Identify which cell holds the provided text, then report its (X, Y) central coordinate. 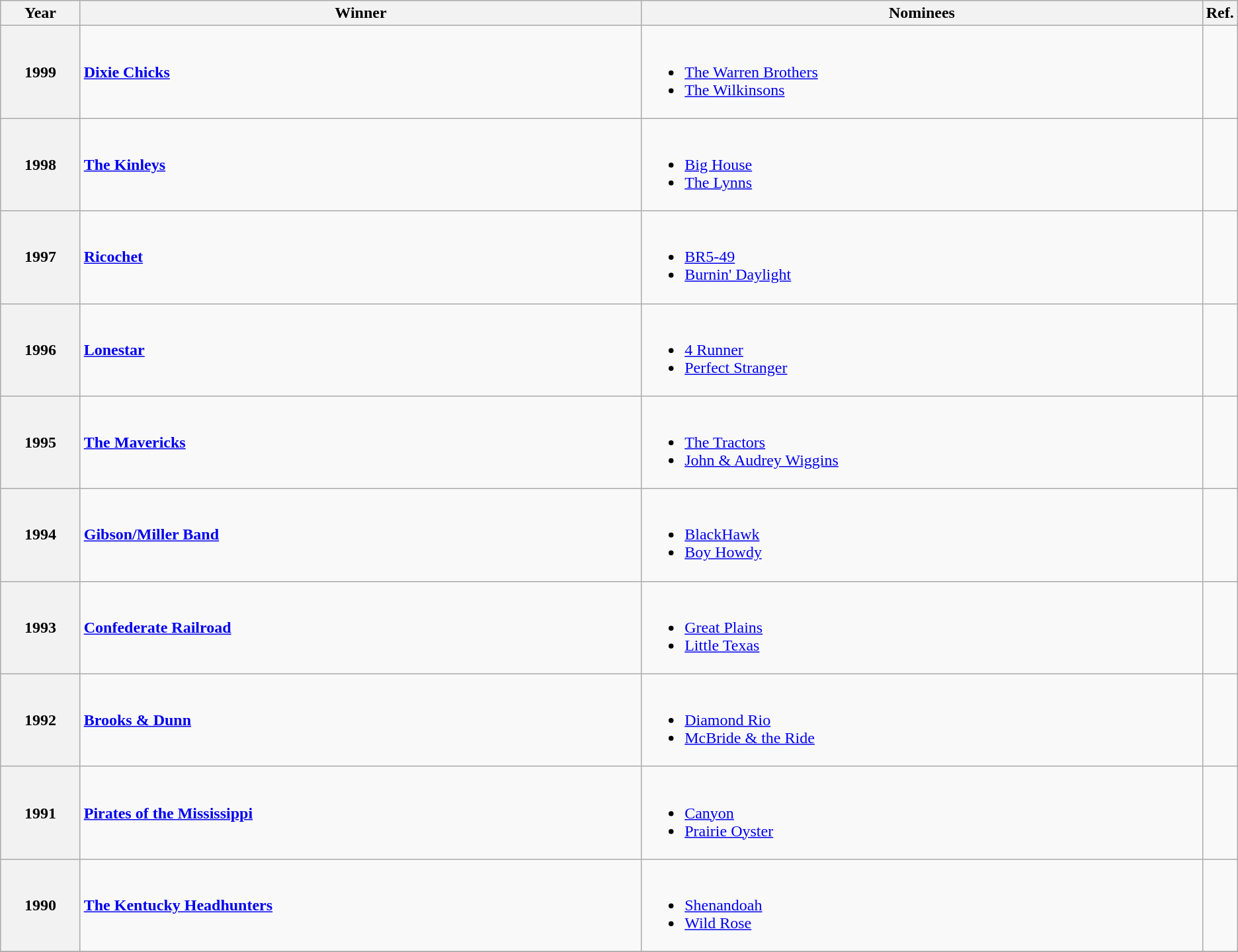
The Mavericks (360, 442)
BlackHawkBoy Howdy (922, 535)
1997 (40, 257)
BR5-49Burnin' Daylight (922, 257)
Big HouseThe Lynns (922, 165)
1993 (40, 627)
Ricochet (360, 257)
1995 (40, 442)
Year (40, 13)
The Warren BrothersThe Wilkinsons (922, 72)
CanyonPrairie Oyster (922, 813)
Great PlainsLittle Texas (922, 627)
4 RunnerPerfect Stranger (922, 350)
Nominees (922, 13)
Lonestar (360, 350)
1991 (40, 813)
1992 (40, 720)
The TractorsJohn & Audrey Wiggins (922, 442)
Gibson/Miller Band (360, 535)
Ref. (1219, 13)
Winner (360, 13)
ShenandoahWild Rose (922, 905)
Dixie Chicks (360, 72)
1999 (40, 72)
The Kentucky Headhunters (360, 905)
Diamond RioMcBride & the Ride (922, 720)
Brooks & Dunn (360, 720)
1994 (40, 535)
1998 (40, 165)
The Kinleys (360, 165)
Confederate Railroad (360, 627)
1990 (40, 905)
1996 (40, 350)
Pirates of the Mississippi (360, 813)
